Return (x, y) of the center of cell containing provided text 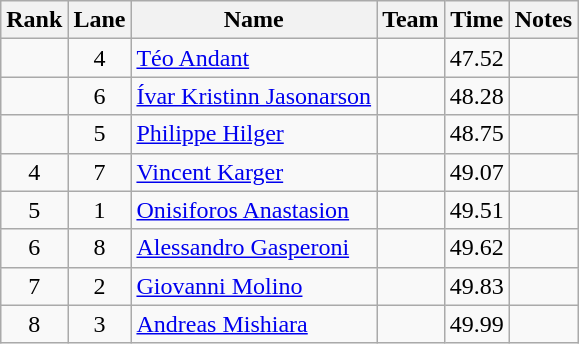
Time (476, 20)
Vincent Karger (254, 172)
Rank (34, 20)
49.62 (476, 248)
48.75 (476, 134)
Giovanni Molino (254, 286)
Andreas Mishiara (254, 324)
Lane (100, 20)
3 (100, 324)
49.83 (476, 286)
49.99 (476, 324)
Name (254, 20)
49.07 (476, 172)
48.28 (476, 96)
2 (100, 286)
47.52 (476, 58)
Notes (543, 20)
Team (411, 20)
Philippe Hilger (254, 134)
Ívar Kristinn Jasonarson (254, 96)
Alessandro Gasperoni (254, 248)
49.51 (476, 210)
1 (100, 210)
Téo Andant (254, 58)
Onisiforos Anastasion (254, 210)
